Provide the [X, Y] coordinate of the cell's center where the given text is located.  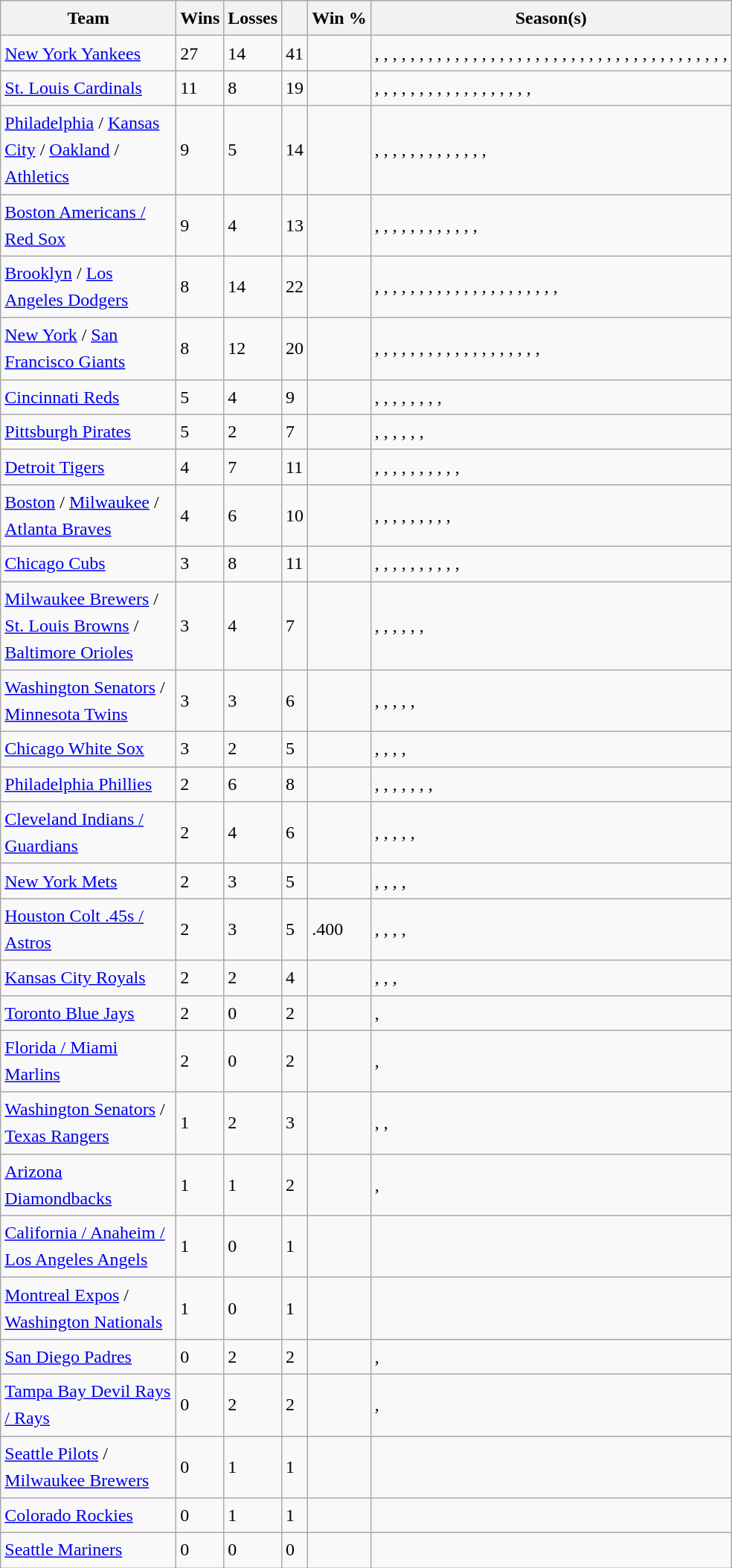
New York Mets [89, 881]
Milwaukee Brewers / St. Louis Browns / Baltimore Orioles [89, 626]
13 [295, 225]
22 [295, 287]
Boston / Milwaukee / Atlanta Braves [89, 515]
19 [295, 88]
St. Louis Cardinals [89, 88]
, , , , , , , , [550, 397]
San Diego Padres [89, 1357]
Seattle Pilots / Milwaukee Brewers [89, 1467]
, , , , , , , , , [550, 515]
Kansas City Royals [89, 977]
, , , , , , , , , , , , , [550, 150]
Philadelphia / Kansas City / Oakland / Athletics [89, 150]
Win % [339, 18]
, , , , , , , , , , , , , , , , , , , , , , , , , , , , , , , , , , , , , , , , [550, 54]
Tampa Bay Devil Rays / Rays [89, 1404]
, , , , , , , , , , , , [550, 225]
12 [253, 348]
Chicago Cubs [89, 564]
Detroit Tigers [89, 467]
Brooklyn / Los Angeles Dodgers [89, 287]
, , , , , , , [550, 784]
New York / San Francisco Giants [89, 348]
California / Anaheim / Los Angeles Angels [89, 1247]
20 [295, 348]
.400 [339, 930]
Toronto Blue Jays [89, 1013]
Wins [200, 18]
Florida / Miami Marlins [89, 1061]
Losses [253, 18]
41 [295, 54]
Season(s) [550, 18]
Cincinnati Reds [89, 397]
, , [550, 1123]
, , , [550, 977]
Seattle Mariners [89, 1550]
Boston Americans / Red Sox [89, 225]
27 [200, 54]
Washington Senators / Texas Rangers [89, 1123]
Colorado Rockies [89, 1516]
Washington Senators / Minnesota Twins [89, 701]
, , , , , , , , , , , , , , , , , , [550, 88]
Cleveland Indians / Guardians [89, 833]
Houston Colt .45s / Astros [89, 930]
Montreal Expos / Washington Nationals [89, 1308]
Arizona Diamondbacks [89, 1184]
Philadelphia Phillies [89, 784]
Chicago White Sox [89, 750]
, , , , , , , , , , , , , , , , , , , , , [550, 287]
New York Yankees [89, 54]
Pittsburgh Pirates [89, 431]
Team [89, 18]
10 [295, 515]
, , , , , , , , , , , , , , , , , , , [550, 348]
